Pinpoint the cell where the given text exists, returning its (x, y) midpoint coordinate. 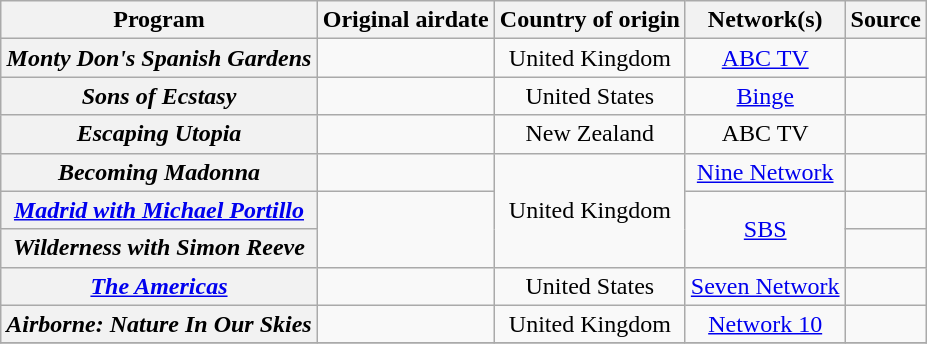
Binge (765, 96)
The Americas (159, 286)
Monty Don's Spanish Gardens (159, 58)
Sons of Ecstasy (159, 96)
Original airdate (406, 20)
Network 10 (765, 324)
Escaping Utopia (159, 134)
Madrid with Michael Portillo (159, 210)
Seven Network (765, 286)
Source (886, 20)
Becoming Madonna (159, 172)
Nine Network (765, 172)
Wilderness with Simon Reeve (159, 248)
Country of origin (590, 20)
Network(s) (765, 20)
SBS (765, 229)
New Zealand (590, 134)
Airborne: Nature In Our Skies (159, 324)
Program (159, 20)
